Extract the (x, y) coordinate from the center of the cell holding the provided text.  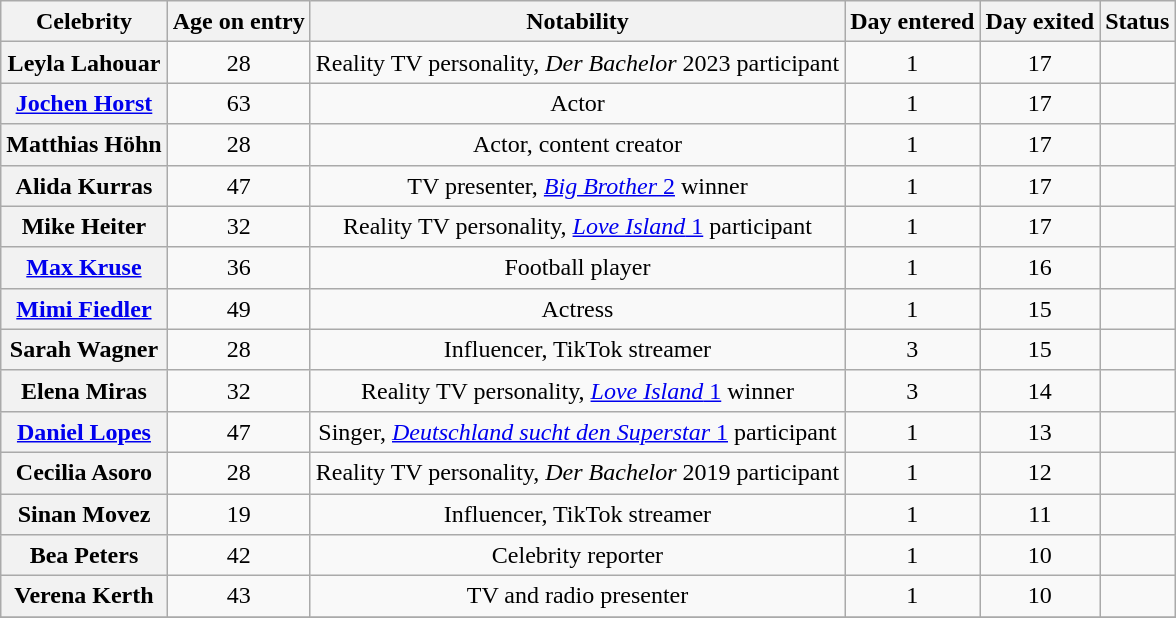
Singer, Deutschland sucht den Superstar 1 participant (578, 432)
Reality TV personality, Der Bachelor 2023 participant (578, 62)
Verena Kerth (84, 596)
Age on entry (238, 22)
42 (238, 556)
Leyla Lahouar (84, 62)
Sarah Wagner (84, 350)
Day entered (912, 22)
Actress (578, 308)
Alida Kurras (84, 186)
Matthias Höhn (84, 144)
Bea Peters (84, 556)
Reality TV personality, Der Bachelor 2019 participant (578, 472)
19 (238, 514)
63 (238, 104)
TV presenter, Big Brother 2 winner (578, 186)
Mike Heiter (84, 226)
Football player (578, 268)
Celebrity (84, 22)
43 (238, 596)
Max Kruse (84, 268)
Reality TV personality, Love Island 1 participant (578, 226)
Jochen Horst (84, 104)
Mimi Fiedler (84, 308)
Daniel Lopes (84, 432)
Notability (578, 22)
36 (238, 268)
Day exited (1040, 22)
14 (1040, 390)
Celebrity reporter (578, 556)
Elena Miras (84, 390)
16 (1040, 268)
Sinan Movez (84, 514)
13 (1040, 432)
Actor, content creator (578, 144)
49 (238, 308)
Cecilia Asoro (84, 472)
TV and radio presenter (578, 596)
11 (1040, 514)
Status (1138, 22)
12 (1040, 472)
Reality TV personality, Love Island 1 winner (578, 390)
Actor (578, 104)
